Scan for the cell matching the given text and deliver its [x, y] coordinate at center. 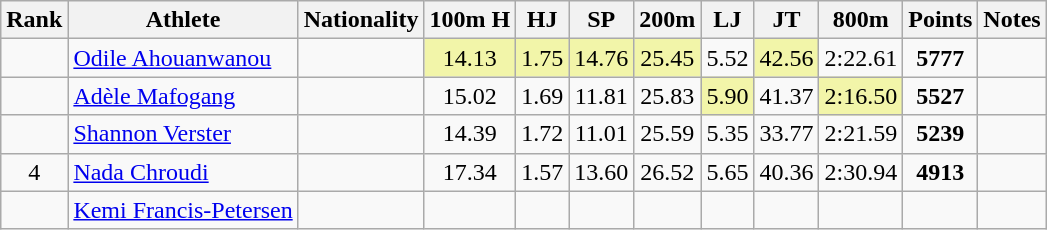
25.83 [668, 96]
Shannon Verster [183, 134]
5239 [940, 134]
100m H [470, 20]
5777 [940, 58]
5.65 [728, 172]
SP [602, 20]
14.39 [470, 134]
5.35 [728, 134]
Notes [1012, 20]
Athlete [183, 20]
5.52 [728, 58]
JT [786, 20]
26.52 [668, 172]
Nada Chroudi [183, 172]
42.56 [786, 58]
Nationality [361, 20]
1.69 [542, 96]
1.75 [542, 58]
Odile Ahouanwanou [183, 58]
5527 [940, 96]
25.59 [668, 134]
1.72 [542, 134]
4 [34, 172]
13.60 [602, 172]
25.45 [668, 58]
Points [940, 20]
2:22.61 [861, 58]
5.90 [728, 96]
15.02 [470, 96]
2:21.59 [861, 134]
Kemi Francis-Petersen [183, 210]
200m [668, 20]
11.01 [602, 134]
14.13 [470, 58]
33.77 [786, 134]
17.34 [470, 172]
40.36 [786, 172]
2:30.94 [861, 172]
11.81 [602, 96]
HJ [542, 20]
1.57 [542, 172]
41.37 [786, 96]
LJ [728, 20]
800m [861, 20]
Adèle Mafogang [183, 96]
Rank [34, 20]
4913 [940, 172]
14.76 [602, 58]
2:16.50 [861, 96]
